Output the (x, y) coordinate of the center of the cell containing the given text.  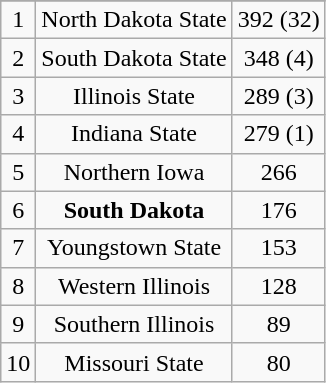
Southern Illinois (134, 324)
392 (32) (278, 20)
North Dakota State (134, 20)
Northern Iowa (134, 172)
348 (4) (278, 58)
153 (278, 248)
Missouri State (134, 362)
289 (3) (278, 96)
4 (18, 134)
176 (278, 210)
6 (18, 210)
Youngstown State (134, 248)
Indiana State (134, 134)
128 (278, 286)
7 (18, 248)
5 (18, 172)
1 (18, 20)
Western Illinois (134, 286)
266 (278, 172)
Illinois State (134, 96)
9 (18, 324)
8 (18, 286)
10 (18, 362)
80 (278, 362)
3 (18, 96)
South Dakota (134, 210)
2 (18, 58)
89 (278, 324)
South Dakota State (134, 58)
279 (1) (278, 134)
